Pinpoint the cell where the given text exists, returning its [x, y] midpoint coordinate. 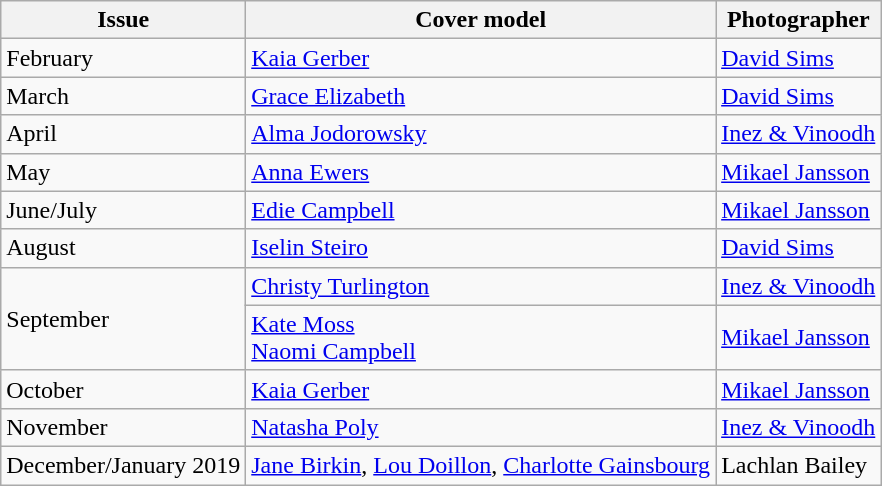
Alma Jodorowsky [481, 134]
September [124, 318]
October [124, 389]
Edie Campbell [481, 210]
Anna Ewers [481, 172]
Grace Elizabeth [481, 96]
Lachlan Bailey [798, 465]
February [124, 58]
August [124, 248]
November [124, 427]
June/July [124, 210]
April [124, 134]
March [124, 96]
Kate MossNaomi Campbell [481, 338]
Issue [124, 20]
Photographer [798, 20]
Jane Birkin, Lou Doillon, Charlotte Gainsbourg [481, 465]
Natasha Poly [481, 427]
May [124, 172]
Iselin Steiro [481, 248]
December/January 2019 [124, 465]
Cover model [481, 20]
Christy Turlington [481, 286]
